Search for the cell housing the specified text and yield its [x, y] center coordinate. 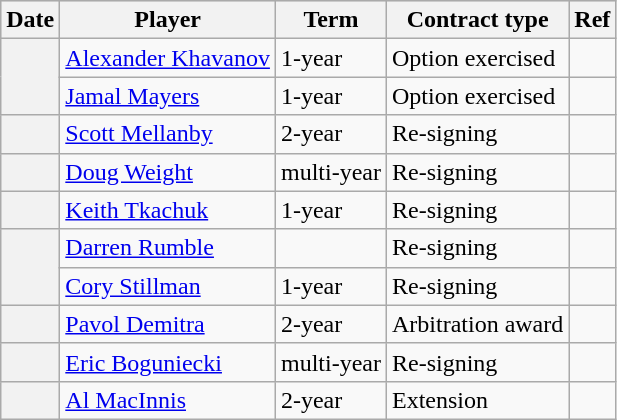
Pavol Demitra [168, 324]
Term [330, 20]
Alexander Khavanov [168, 58]
Ref [592, 20]
Doug Weight [168, 172]
Jamal Mayers [168, 96]
Arbitration award [477, 324]
Contract type [477, 20]
Eric Boguniecki [168, 362]
Al MacInnis [168, 400]
Player [168, 20]
Darren Rumble [168, 248]
Extension [477, 400]
Scott Mellanby [168, 134]
Date [30, 20]
Cory Stillman [168, 286]
Keith Tkachuk [168, 210]
